Detect which cell encompasses the target text, then output its (x, y) center coordinate. 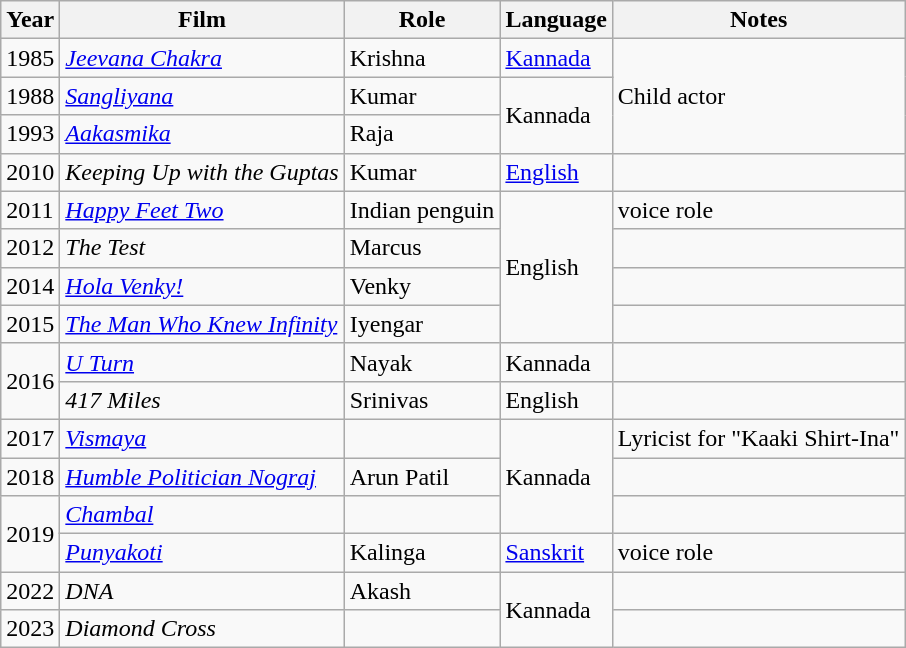
2010 (30, 172)
Nayak (422, 362)
Happy Feet Two (202, 210)
DNA (202, 591)
Sangliyana (202, 96)
Sanskrit (556, 553)
Kalinga (422, 553)
The Test (202, 248)
Indian penguin (422, 210)
Notes (758, 20)
Jeevana Chakra (202, 58)
Krishna (422, 58)
Vismaya (202, 438)
Arun Patil (422, 477)
Year (30, 20)
1993 (30, 134)
2015 (30, 324)
Iyengar (422, 324)
2023 (30, 629)
1988 (30, 96)
Marcus (422, 248)
2012 (30, 248)
Raja (422, 134)
U Turn (202, 362)
Srinivas (422, 400)
Diamond Cross (202, 629)
Language (556, 20)
2017 (30, 438)
Film (202, 20)
Keeping Up with the Guptas (202, 172)
Aakasmika (202, 134)
Lyricist for "Kaaki Shirt-Ina" (758, 438)
Child actor (758, 96)
Humble Politician Nograj (202, 477)
Hola Venky! (202, 286)
2011 (30, 210)
2016 (30, 381)
2022 (30, 591)
2019 (30, 534)
Venky (422, 286)
417 Miles (202, 400)
Chambal (202, 515)
1985 (30, 58)
The Man Who Knew Infinity (202, 324)
Role (422, 20)
Punyakoti (202, 553)
2014 (30, 286)
2018 (30, 477)
Akash (422, 591)
